Provide the [X, Y] coordinate of the cell's center where the given text is located.  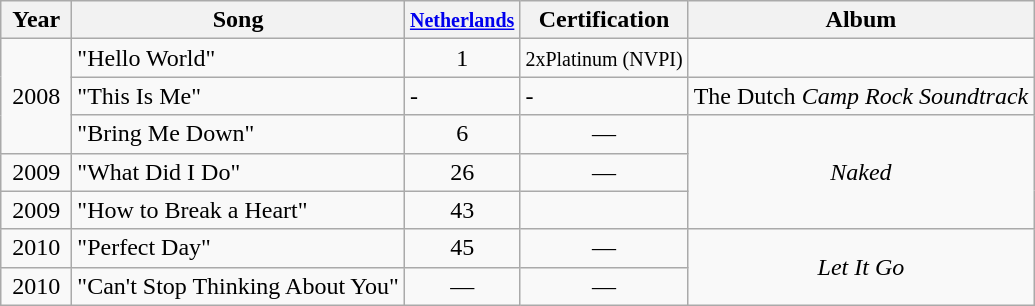
Song [238, 20]
"Hello World" [238, 58]
26 [462, 172]
"How to Break a Heart" [238, 210]
Naked [861, 172]
2008 [36, 96]
1 [462, 58]
Let It Go [861, 267]
"What Did I Do" [238, 172]
"Perfect Day" [238, 248]
Album [861, 20]
43 [462, 210]
"Can't Stop Thinking About You" [238, 286]
6 [462, 134]
45 [462, 248]
2xPlatinum (NVPI) [604, 58]
Year [36, 20]
The Dutch Camp Rock Soundtrack [861, 96]
"This Is Me" [238, 96]
Netherlands [462, 20]
"Bring Me Down" [238, 134]
Certification [604, 20]
